Identify which cell holds the provided text, then report its [X, Y] central coordinate. 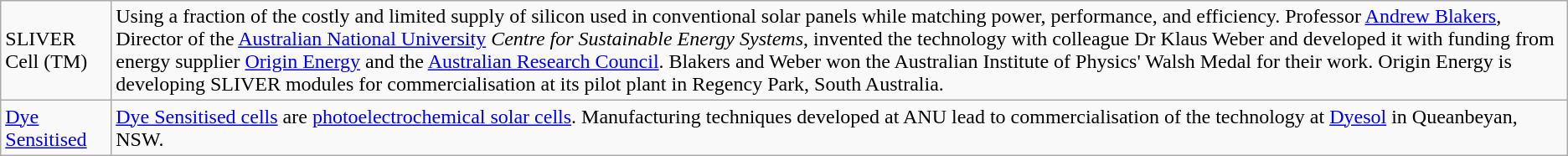
SLIVER Cell (TM) [56, 50]
Dye Sensitised [56, 127]
